Determine the [x, y] coordinate at the center of the cell enclosing the given text.  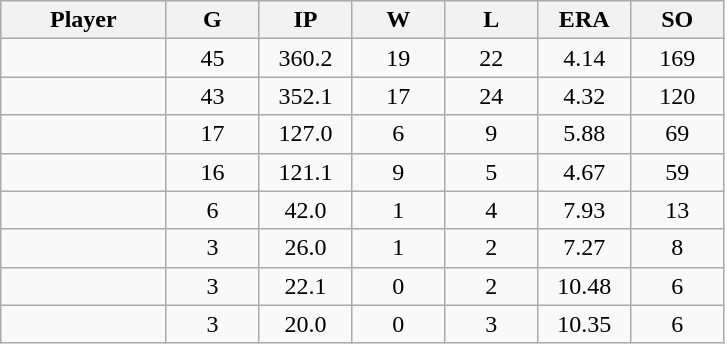
IP [306, 20]
26.0 [306, 248]
20.0 [306, 324]
120 [678, 96]
169 [678, 58]
Player [84, 20]
4.32 [584, 96]
W [398, 20]
8 [678, 248]
10.48 [584, 286]
59 [678, 172]
13 [678, 210]
352.1 [306, 96]
ERA [584, 20]
4 [492, 210]
5 [492, 172]
G [212, 20]
7.27 [584, 248]
16 [212, 172]
360.2 [306, 58]
10.35 [584, 324]
22 [492, 58]
42.0 [306, 210]
45 [212, 58]
SO [678, 20]
121.1 [306, 172]
24 [492, 96]
22.1 [306, 286]
19 [398, 58]
5.88 [584, 134]
43 [212, 96]
127.0 [306, 134]
4.14 [584, 58]
7.93 [584, 210]
69 [678, 134]
L [492, 20]
4.67 [584, 172]
